Detect which cell encompasses the target text, then output its [X, Y] center coordinate. 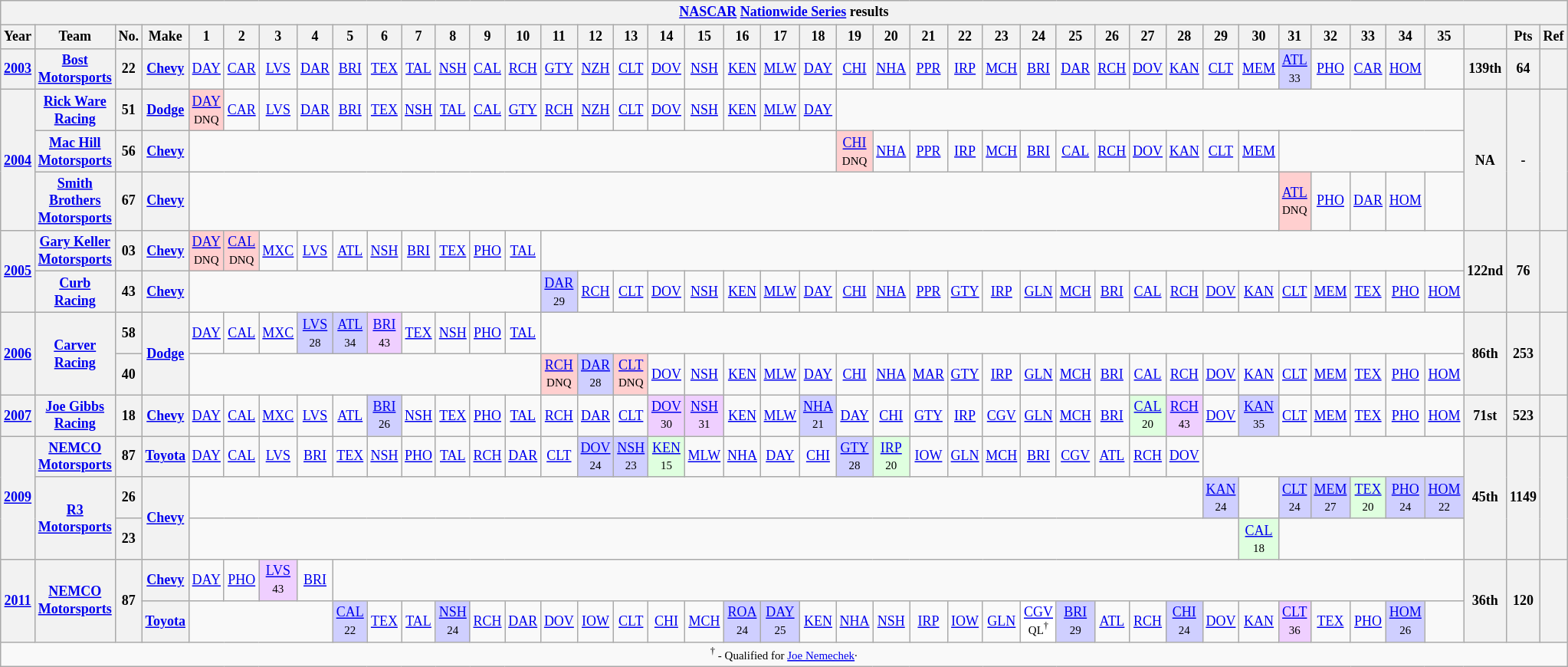
71st [1485, 416]
43 [129, 292]
Carver Racing [75, 354]
KAN24 [1221, 498]
2 [241, 37]
3 [278, 37]
45th [1485, 498]
11 [559, 37]
GTY28 [855, 457]
35 [1444, 37]
24 [1039, 37]
34 [1406, 37]
523 [1524, 416]
DOV30 [667, 416]
03 [129, 251]
Joe Gibbs Racing [75, 416]
2004 [18, 160]
MAR [929, 374]
2007 [18, 416]
19 [855, 37]
67 [129, 201]
Bost Motorsports [75, 69]
139th [1485, 69]
1149 [1524, 498]
NSH23 [631, 457]
Team [75, 37]
28 [1184, 37]
DOV24 [595, 457]
- [1524, 160]
LVS28 [316, 333]
CAL18 [1259, 539]
ATL33 [1294, 69]
NASCAR Nationwide Series results [784, 12]
IRP20 [891, 457]
1 [206, 37]
5 [349, 37]
DAR28 [595, 374]
Curb Racing [75, 292]
7 [418, 37]
14 [667, 37]
76 [1524, 271]
MEM27 [1330, 498]
2009 [18, 498]
RCH43 [1184, 416]
2006 [18, 354]
CLT24 [1294, 498]
HOM26 [1406, 621]
25 [1075, 37]
No. [129, 37]
KAN35 [1259, 416]
Year [18, 37]
Ref [1553, 37]
16 [743, 37]
30 [1259, 37]
10 [523, 37]
32 [1330, 37]
CAL20 [1148, 416]
31 [1294, 37]
PHO24 [1406, 498]
122nd [1485, 271]
64 [1524, 69]
CALDNQ [241, 251]
DAR29 [559, 292]
58 [129, 333]
12 [595, 37]
9 [487, 37]
Gary Keller Motorsports [75, 251]
Mac Hill Motorsports [75, 151]
TEX20 [1369, 498]
2005 [18, 271]
BRI26 [385, 416]
27 [1148, 37]
CLT36 [1294, 621]
2003 [18, 69]
253 [1524, 354]
NSH24 [452, 621]
21 [929, 37]
86th [1485, 354]
HOM22 [1444, 498]
CGVQL† [1039, 621]
2011 [18, 601]
15 [704, 37]
20 [891, 37]
ATLDNQ [1294, 201]
CHI24 [1184, 621]
36th [1485, 601]
Make [166, 37]
6 [385, 37]
CAL22 [349, 621]
29 [1221, 37]
8 [452, 37]
RCHDNQ [559, 374]
33 [1369, 37]
120 [1524, 601]
BRI29 [1075, 621]
BRI43 [385, 333]
40 [129, 374]
NSH31 [704, 416]
LVS43 [278, 580]
Pts [1524, 37]
13 [631, 37]
17 [780, 37]
CHIDNQ [855, 151]
ROA24 [743, 621]
† - Qualified for Joe Nemechek· [784, 654]
KEN15 [667, 457]
Rick Ware Racing [75, 110]
56 [129, 151]
R3 Motorsports [75, 518]
NHA21 [818, 416]
Smith Brothers Motorsports [75, 201]
CLTDNQ [631, 374]
DAY25 [780, 621]
51 [129, 110]
NA [1485, 160]
4 [316, 37]
ATL34 [349, 333]
